Detect which cell encompasses the target text, then output its (X, Y) center coordinate. 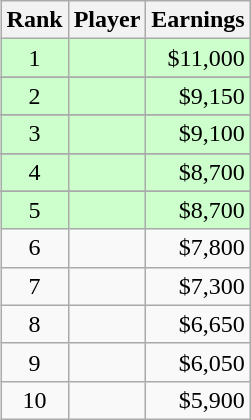
$9,100 (198, 134)
9 (34, 362)
6 (34, 248)
$7,800 (198, 248)
Player (107, 20)
5 (34, 210)
$9,150 (198, 96)
$5,900 (198, 400)
2 (34, 96)
1 (34, 58)
$11,000 (198, 58)
Rank (34, 20)
Earnings (198, 20)
10 (34, 400)
$6,650 (198, 324)
7 (34, 286)
8 (34, 324)
$6,050 (198, 362)
$7,300 (198, 286)
4 (34, 172)
3 (34, 134)
